Determine the [X, Y] coordinate at the center of the cell enclosing the given text.  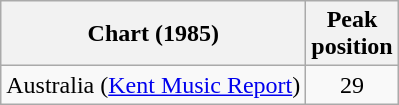
Australia (Kent Music Report) [154, 85]
Chart (1985) [154, 34]
29 [352, 85]
Peak position [352, 34]
